Search for the cell housing the specified text and yield its [x, y] center coordinate. 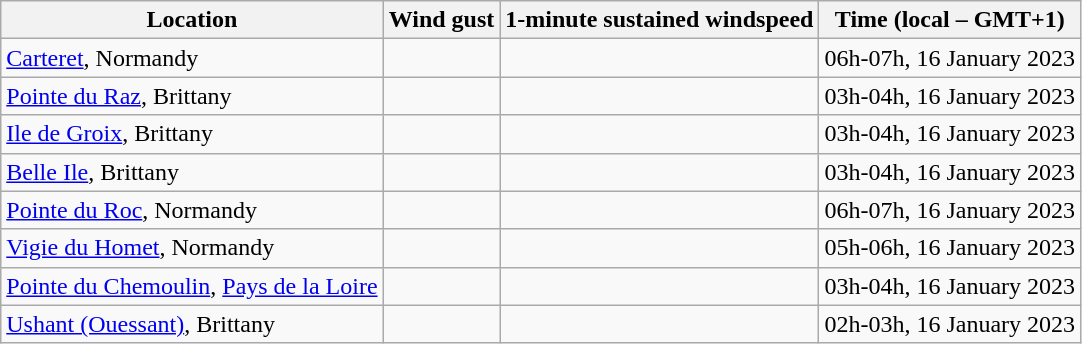
Ile de Groix, Brittany [192, 134]
Pointe du Chemoulin, Pays de la Loire [192, 286]
05h-06h, 16 January 2023 [950, 248]
Pointe du Raz, Brittany [192, 96]
Wind gust [442, 20]
Carteret, Normandy [192, 58]
02h-03h, 16 January 2023 [950, 324]
Ushant (Ouessant), Brittany [192, 324]
Pointe du Roc, Normandy [192, 210]
Location [192, 20]
Belle Ile, Brittany [192, 172]
Time (local – GMT+1) [950, 20]
Vigie du Homet, Normandy [192, 248]
1-minute sustained windspeed [660, 20]
